Detect which cell encompasses the target text, then output its [x, y] center coordinate. 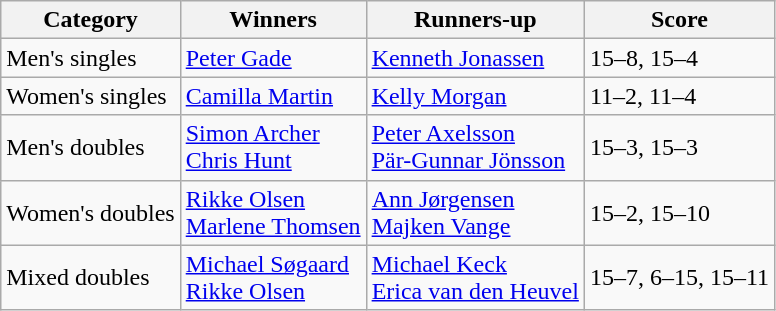
Peter Axelsson Pär-Gunnar Jönsson [475, 148]
11–2, 11–4 [679, 96]
Michael Søgaard Rikke Olsen [273, 278]
15–3, 15–3 [679, 148]
Women's singles [90, 96]
Winners [273, 20]
15–7, 6–15, 15–11 [679, 278]
Runners-up [475, 20]
15–2, 15–10 [679, 212]
Michael Keck Erica van den Heuvel [475, 278]
Rikke Olsen Marlene Thomsen [273, 212]
Score [679, 20]
Mixed doubles [90, 278]
15–8, 15–4 [679, 58]
Men's doubles [90, 148]
Kelly Morgan [475, 96]
Women's doubles [90, 212]
Category [90, 20]
Camilla Martin [273, 96]
Peter Gade [273, 58]
Simon Archer Chris Hunt [273, 148]
Kenneth Jonassen [475, 58]
Ann Jørgensen Majken Vange [475, 212]
Men's singles [90, 58]
